Extract the [x, y] coordinate from the center of the cell holding the provided text.  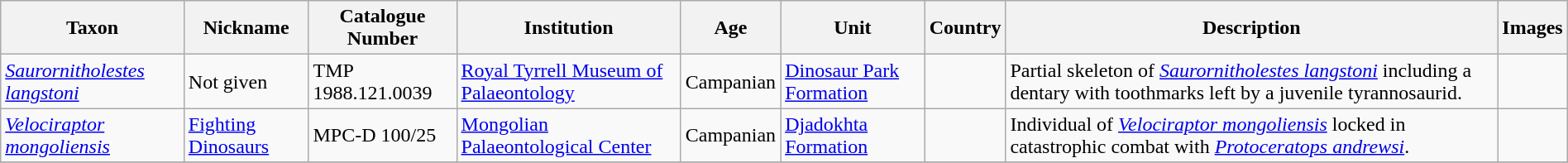
Mongolian Palaeontological Center [569, 136]
Country [965, 28]
Nickname [246, 28]
Taxon [93, 28]
Velociraptor mongoliensis [93, 136]
Institution [569, 28]
Dinosaur Park Formation [853, 81]
Saurornitholestes langstoni [93, 81]
Individual of Velociraptor mongoliensis locked in catastrophic combat with Protoceratops andrewsi. [1252, 136]
Djadokhta Formation [853, 136]
Age [730, 28]
TMP 1988.121.0039 [382, 81]
Not given [246, 81]
Catalogue Number [382, 28]
Partial skeleton of Saurornitholestes langstoni including a dentary with toothmarks left by a juvenile tyrannosaurid. [1252, 81]
Images [1532, 28]
Royal Tyrrell Museum of Palaeontology [569, 81]
MPC-D 100/25 [382, 136]
Fighting Dinosaurs [246, 136]
Description [1252, 28]
Unit [853, 28]
